Return (x, y) of the center of cell containing provided text 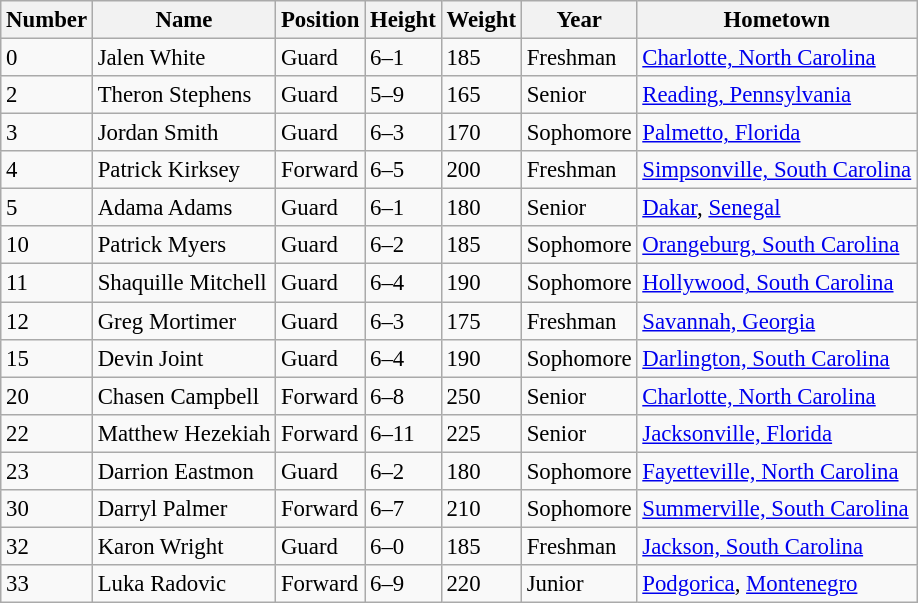
Dakar, Senegal (777, 208)
Hometown (777, 20)
Adama Adams (184, 208)
3 (47, 133)
Position (320, 20)
Hollywood, South Carolina (777, 283)
5 (47, 208)
6–11 (403, 433)
6–0 (403, 546)
Devin Joint (184, 358)
Savannah, Georgia (777, 321)
Orangeburg, South Carolina (777, 245)
23 (47, 471)
Reading, Pennsylvania (777, 95)
Simpsonville, South Carolina (777, 170)
170 (481, 133)
Name (184, 20)
Matthew Hezekiah (184, 433)
Jacksonville, Florida (777, 433)
10 (47, 245)
11 (47, 283)
Jordan Smith (184, 133)
Summerville, South Carolina (777, 509)
2 (47, 95)
Darrion Eastmon (184, 471)
Darlington, South Carolina (777, 358)
20 (47, 396)
220 (481, 584)
6–8 (403, 396)
Height (403, 20)
Year (579, 20)
Patrick Kirksey (184, 170)
200 (481, 170)
5–9 (403, 95)
175 (481, 321)
Podgorica, Montenegro (777, 584)
30 (47, 509)
32 (47, 546)
6–5 (403, 170)
165 (481, 95)
4 (47, 170)
Shaquille Mitchell (184, 283)
6–9 (403, 584)
Greg Mortimer (184, 321)
Theron Stephens (184, 95)
Darryl Palmer (184, 509)
0 (47, 58)
250 (481, 396)
22 (47, 433)
Fayetteville, North Carolina (777, 471)
12 (47, 321)
225 (481, 433)
Karon Wright (184, 546)
Patrick Myers (184, 245)
Jalen White (184, 58)
Luka Radovic (184, 584)
Weight (481, 20)
15 (47, 358)
Palmetto, Florida (777, 133)
6–7 (403, 509)
Number (47, 20)
Jackson, South Carolina (777, 546)
33 (47, 584)
210 (481, 509)
Chasen Campbell (184, 396)
Junior (579, 584)
